For the text-containing cell, return its midpoint in [x, y] coordinate format. 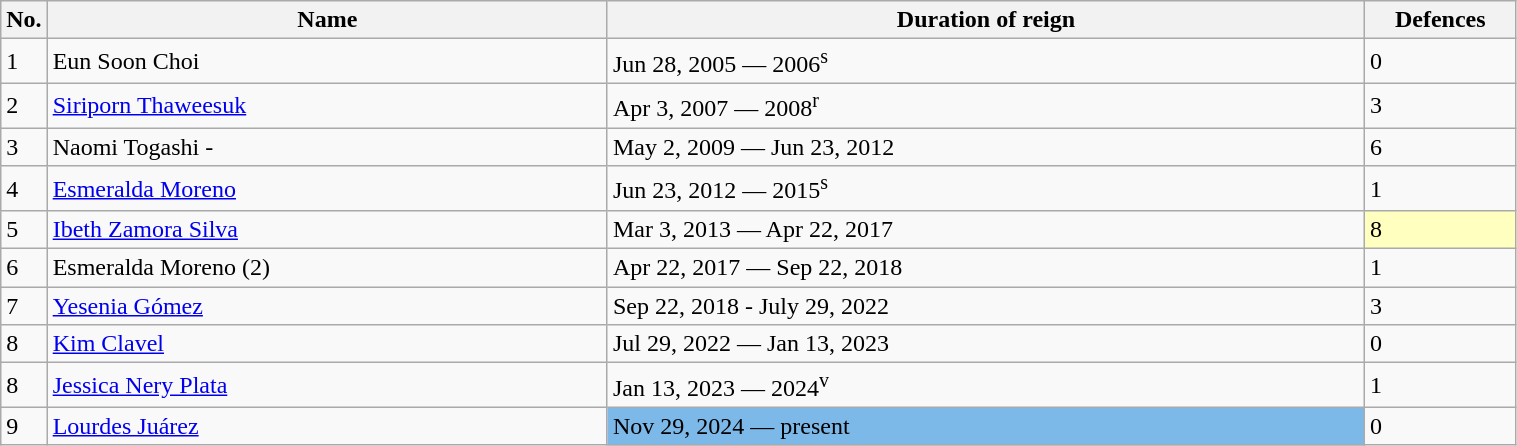
Defences [1441, 20]
Jun 23, 2012 — 2015s [986, 188]
Apr 3, 2007 — 2008r [986, 106]
Mar 3, 2013 — Apr 22, 2017 [986, 230]
Nov 29, 2024 — present [986, 426]
Esmeralda Moreno [327, 188]
7 [24, 306]
9 [24, 426]
Kim Clavel [327, 344]
Esmeralda Moreno (2) [327, 268]
Sep 22, 2018 - July 29, 2022 [986, 306]
Apr 22, 2017 — Sep 22, 2018 [986, 268]
Duration of reign [986, 20]
4 [24, 188]
Jul 29, 2022 — Jan 13, 2023 [986, 344]
5 [24, 230]
Jessica Nery Plata [327, 386]
Eun Soon Choi [327, 62]
Jan 13, 2023 — 2024v [986, 386]
Jun 28, 2005 — 2006s [986, 62]
Ibeth Zamora Silva [327, 230]
Naomi Togashi - [327, 147]
Name [327, 20]
May 2, 2009 — Jun 23, 2012 [986, 147]
No. [24, 20]
Yesenia Gómez [327, 306]
2 [24, 106]
Siriporn Thaweesuk [327, 106]
Lourdes Juárez [327, 426]
